Extract the (X, Y) coordinate from the center of the cell holding the provided text.  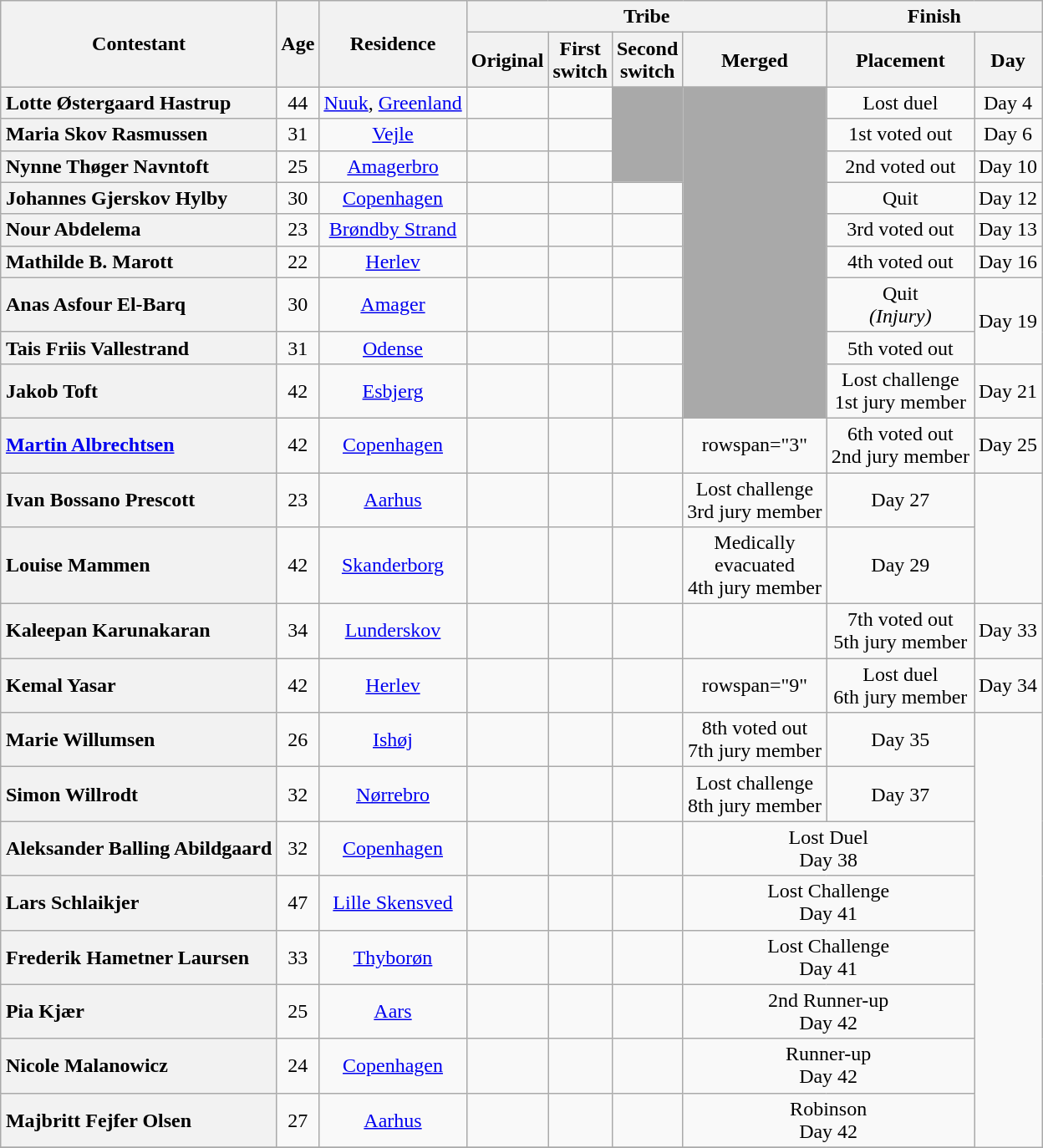
Kaleepan Karunakaran (139, 632)
Day 27 (900, 500)
Lunderskov (393, 632)
Age (298, 43)
Johannes Gjerskov Hylby (139, 198)
Thyborøn (393, 958)
8th voted out7th jury member (755, 740)
Day 37 (900, 794)
Martin Albrechtsen (139, 444)
Aleksander Balling Abildgaard (139, 849)
Day 25 (1008, 444)
Jakob Toft (139, 391)
Lost duel6th jury member (900, 685)
Lost duel (900, 103)
Lost DuelDay 38 (829, 849)
27 (298, 1120)
Day 6 (1008, 135)
Pia Kjær (139, 1011)
Simon Willrodt (139, 794)
Aars (393, 1011)
Odense (393, 348)
Day 4 (1008, 103)
Day 19 (1008, 321)
Nynne Thøger Navntoft (139, 166)
Merged (755, 60)
rowspan="9" (755, 685)
Amagerbro (393, 166)
Lars Schlaikjer (139, 902)
Placement (900, 60)
5th voted out (900, 348)
Runner-upDay 42 (829, 1066)
Firstswitch (580, 60)
Nicole Malanowicz (139, 1066)
Day 21 (1008, 391)
Mathilde B. Marott (139, 262)
Quit(Injury) (900, 304)
Quit (900, 198)
26 (298, 740)
24 (298, 1066)
33 (298, 958)
Medicallyevacuated4th jury member (755, 566)
Frederik Hametner Laursen (139, 958)
Skanderborg (393, 566)
Brøndby Strand (393, 230)
7th voted out5th jury member (900, 632)
Marie Willumsen (139, 740)
Tribe (647, 17)
Day 33 (1008, 632)
Lille Skensved (393, 902)
4th voted out (900, 262)
3rd voted out (900, 230)
Amager (393, 304)
Lost challenge1st jury member (900, 391)
2nd voted out (900, 166)
Majbritt Fejfer Olsen (139, 1120)
Lost challenge3rd jury member (755, 500)
RobinsonDay 42 (829, 1120)
Day (1008, 60)
22 (298, 262)
Secondswitch (647, 60)
Finish (934, 17)
Nuuk, Greenland (393, 103)
Esbjerg (393, 391)
Contestant (139, 43)
Kemal Yasar (139, 685)
Nørrebro (393, 794)
Vejle (393, 135)
Louise Mammen (139, 566)
Ishøj (393, 740)
Day 29 (900, 566)
34 (298, 632)
2nd Runner-upDay 42 (829, 1011)
Day 16 (1008, 262)
Anas Asfour El-Barq (139, 304)
44 (298, 103)
Day 35 (900, 740)
Tais Friis Vallestrand (139, 348)
Lotte Østergaard Hastrup (139, 103)
Lost challenge8th jury member (755, 794)
rowspan="3" (755, 444)
Nour Abdelema (139, 230)
Day 34 (1008, 685)
Maria Skov Rasmussen (139, 135)
Residence (393, 43)
6th voted out2nd jury member (900, 444)
Original (507, 60)
Day 13 (1008, 230)
Day 12 (1008, 198)
Ivan Bossano Prescott (139, 500)
1st voted out (900, 135)
47 (298, 902)
Day 10 (1008, 166)
